Scan for the cell matching the given text and deliver its [X, Y] coordinate at center. 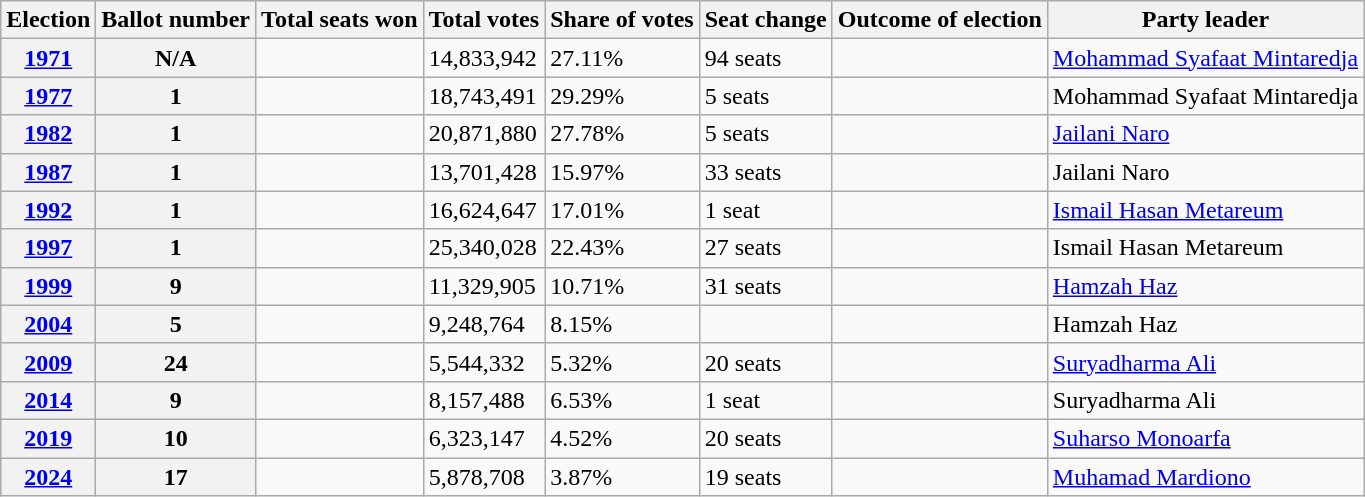
19 seats [766, 477]
Outcome of election [940, 20]
N/A [176, 58]
2004 [48, 324]
Total seats won [340, 20]
Total votes [484, 20]
2009 [48, 362]
1987 [48, 172]
Party leader [1205, 20]
2014 [48, 400]
22.43% [622, 248]
2024 [48, 477]
Suharso Monoarfa [1205, 438]
24 [176, 362]
27.78% [622, 134]
Muhamad Mardiono [1205, 477]
1971 [48, 58]
2019 [48, 438]
27.11% [622, 58]
6.53% [622, 400]
Share of votes [622, 20]
1997 [48, 248]
1982 [48, 134]
27 seats [766, 248]
14,833,942 [484, 58]
11,329,905 [484, 286]
31 seats [766, 286]
1977 [48, 96]
18,743,491 [484, 96]
8,157,488 [484, 400]
16,624,647 [484, 210]
17 [176, 477]
1999 [48, 286]
9,248,764 [484, 324]
13,701,428 [484, 172]
Seat change [766, 20]
20,871,880 [484, 134]
6,323,147 [484, 438]
29.29% [622, 96]
17.01% [622, 210]
8.15% [622, 324]
5 [176, 324]
5,544,332 [484, 362]
94 seats [766, 58]
Ballot number [176, 20]
5.32% [622, 362]
1992 [48, 210]
15.97% [622, 172]
25,340,028 [484, 248]
3.87% [622, 477]
10 [176, 438]
4.52% [622, 438]
5,878,708 [484, 477]
33 seats [766, 172]
Election [48, 20]
10.71% [622, 286]
